For the text-containing cell, return its midpoint in [x, y] coordinate format. 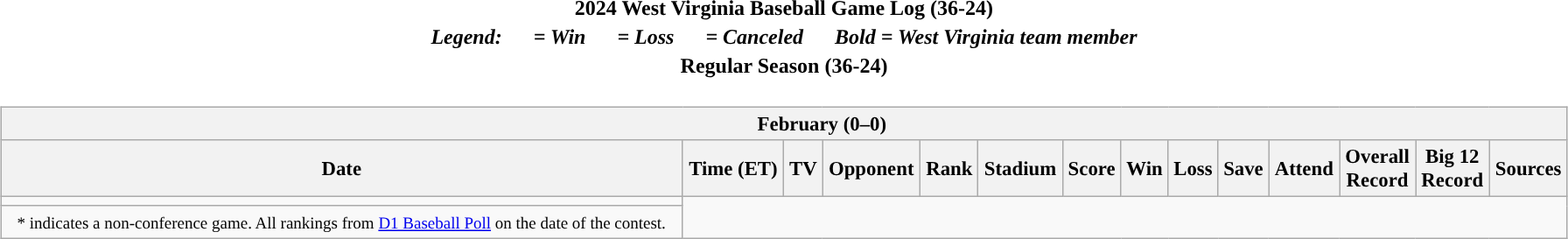
OverallRecord [1377, 168]
Score [1092, 168]
Stadium [1020, 168]
Rank [949, 168]
Save [1243, 168]
Loss [1193, 168]
* indicates a non-conference game. All rankings from D1 Baseball Poll on the date of the contest. [341, 222]
Sources [1528, 168]
February (0–0) [784, 123]
Big 12Record [1452, 168]
Date [341, 168]
Attend [1304, 168]
Win [1144, 168]
TV [803, 168]
Opponent [871, 168]
Time (ET) [733, 168]
